Return (X, Y) of the center of cell containing provided text 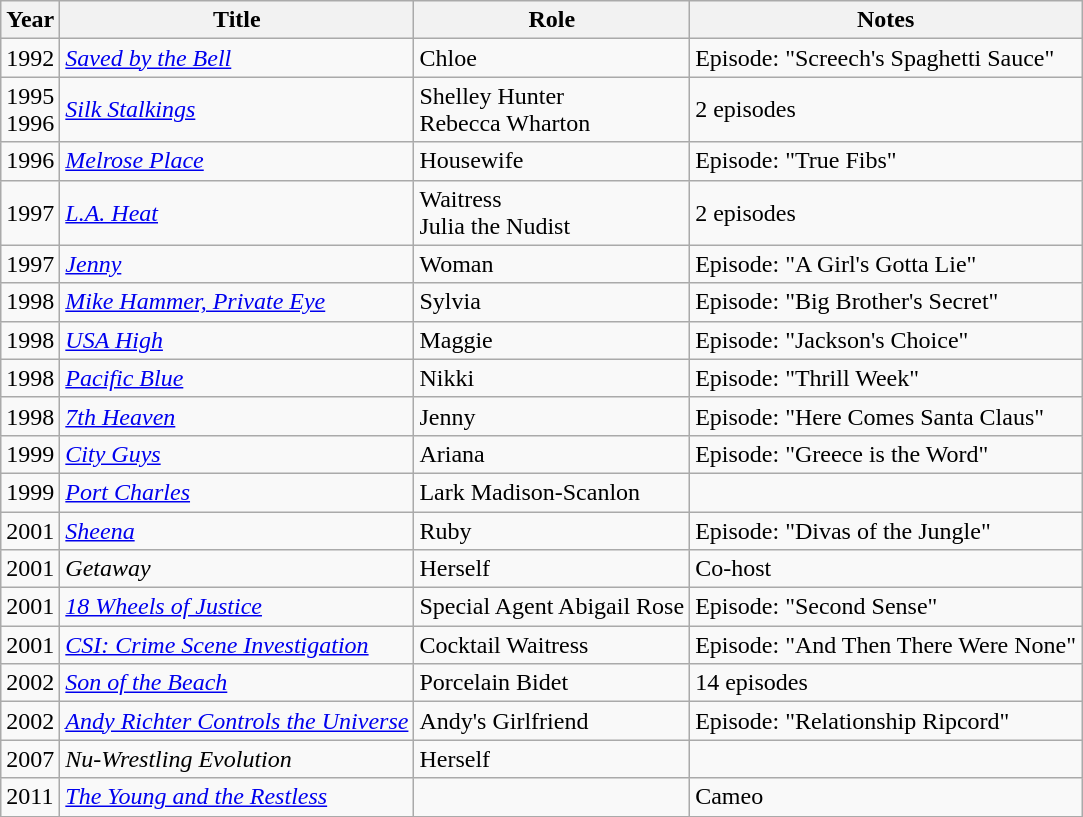
Co-host (886, 569)
Episode: "A Girl's Gotta Lie" (886, 264)
Episode: "Here Comes Santa Claus" (886, 416)
18 Wheels of Justice (237, 607)
14 episodes (886, 683)
Episode: "Divas of the Jungle" (886, 531)
1992 (30, 58)
Cocktail Waitress (552, 645)
Episode: "Second Sense" (886, 607)
Maggie (552, 340)
Role (552, 20)
Episode: "Greece is the Word" (886, 454)
Episode: "Thrill Week" (886, 378)
Episode: "Jackson's Choice" (886, 340)
Lark Madison-Scanlon (552, 492)
Sheena (237, 531)
Getaway (237, 569)
Title (237, 20)
Pacific Blue (237, 378)
Andy's Girlfriend (552, 721)
Ruby (552, 531)
Port Charles (237, 492)
Episode: "Relationship Ripcord" (886, 721)
Episode: "Big Brother's Secret" (886, 302)
Porcelain Bidet (552, 683)
Year (30, 20)
Housewife (552, 161)
CSI: Crime Scene Investigation (237, 645)
Melrose Place (237, 161)
2007 (30, 759)
19951996 (30, 110)
Andy Richter Controls the Universe (237, 721)
2011 (30, 797)
Episode: "True Fibs" (886, 161)
Shelley HunterRebecca Wharton (552, 110)
Woman (552, 264)
Nu-Wrestling Evolution (237, 759)
Notes (886, 20)
The Young and the Restless (237, 797)
Ariana (552, 454)
Nikki (552, 378)
L.A. Heat (237, 212)
Sylvia (552, 302)
Son of the Beach (237, 683)
Silk Stalkings (237, 110)
Episode: "Screech's Spaghetti Sauce" (886, 58)
Chloe (552, 58)
Special Agent Abigail Rose (552, 607)
Episode: "And Then There Were None" (886, 645)
1996 (30, 161)
WaitressJulia the Nudist (552, 212)
USA High (237, 340)
7th Heaven (237, 416)
Mike Hammer, Private Eye (237, 302)
Saved by the Bell (237, 58)
City Guys (237, 454)
Cameo (886, 797)
